Locate the cell with the specified text and output its [x, y] center coordinate. 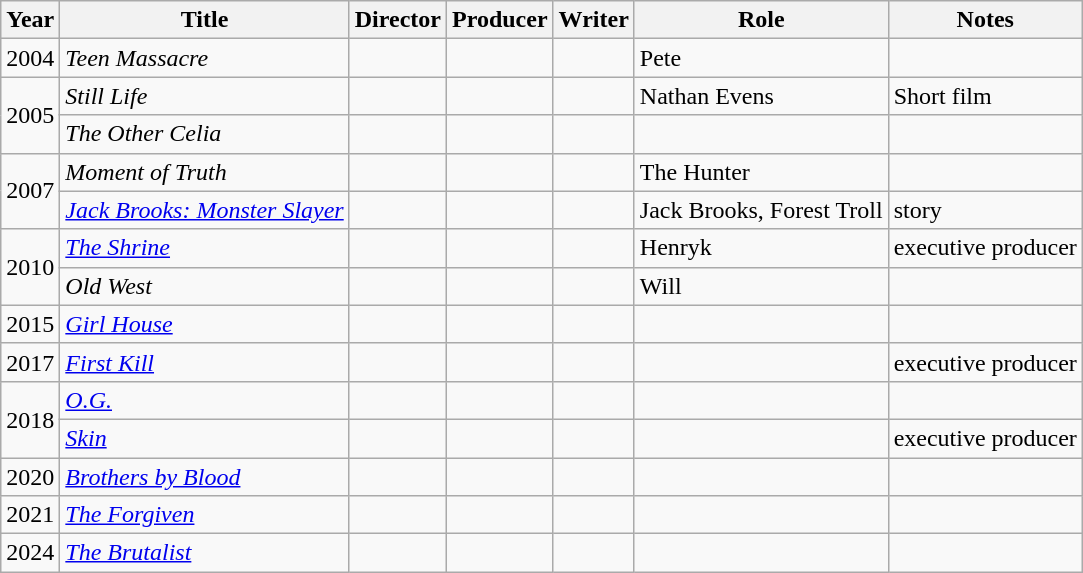
2017 [30, 362]
2007 [30, 191]
Nathan Evens [761, 96]
2010 [30, 267]
First Kill [204, 362]
Still Life [204, 96]
The Forgiven [204, 515]
Moment of Truth [204, 172]
Jack Brooks: Monster Slayer [204, 210]
Director [398, 20]
Year [30, 20]
Girl House [204, 324]
The Other Celia [204, 134]
Producer [500, 20]
2015 [30, 324]
Notes [985, 20]
Jack Brooks, Forest Troll [761, 210]
2018 [30, 419]
Henryk [761, 248]
Short film [985, 96]
story [985, 210]
2004 [30, 58]
O.G. [204, 400]
2021 [30, 515]
The Brutalist [204, 553]
Title [204, 20]
2020 [30, 477]
Skin [204, 438]
Pete [761, 58]
Brothers by Blood [204, 477]
Writer [594, 20]
Will [761, 286]
2024 [30, 553]
Old West [204, 286]
Teen Massacre [204, 58]
2005 [30, 115]
The Hunter [761, 172]
The Shrine [204, 248]
Role [761, 20]
